Detect which cell encompasses the target text, then output its [X, Y] center coordinate. 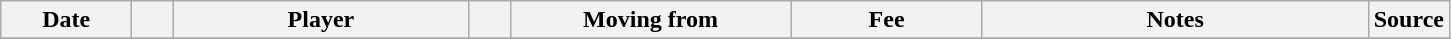
Date [66, 20]
Source [1408, 20]
Notes [1175, 20]
Player [321, 20]
Moving from [650, 20]
Fee [886, 20]
